Output the (X, Y) coordinate of the center of the cell containing the given text.  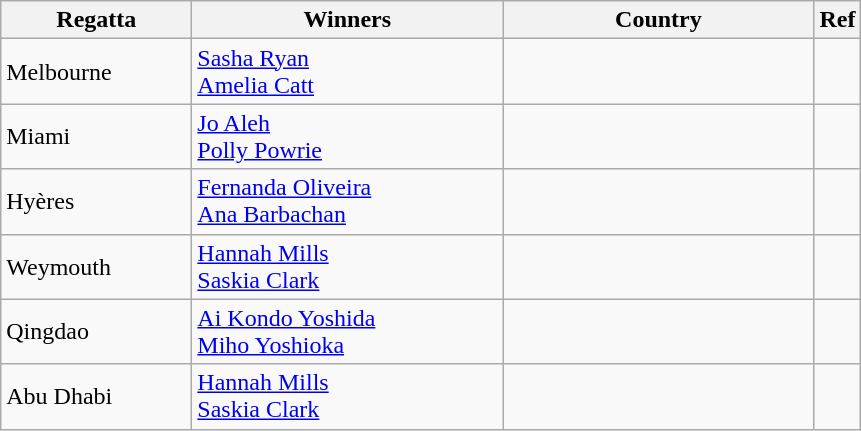
Qingdao (96, 332)
Miami (96, 136)
Ref (838, 20)
Sasha RyanAmelia Catt (348, 72)
Country (658, 20)
Hyères (96, 202)
Fernanda OliveiraAna Barbachan (348, 202)
Melbourne (96, 72)
Abu Dhabi (96, 396)
Jo AlehPolly Powrie (348, 136)
Regatta (96, 20)
Ai Kondo YoshidaMiho Yoshioka (348, 332)
Winners (348, 20)
Weymouth (96, 266)
